Provide the (x, y) coordinate of the cell's center where the given text is located.  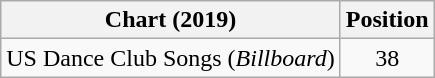
Chart (2019) (171, 20)
US Dance Club Songs (Billboard) (171, 58)
38 (387, 58)
Position (387, 20)
